Return [X, Y] of the center of cell containing provided text 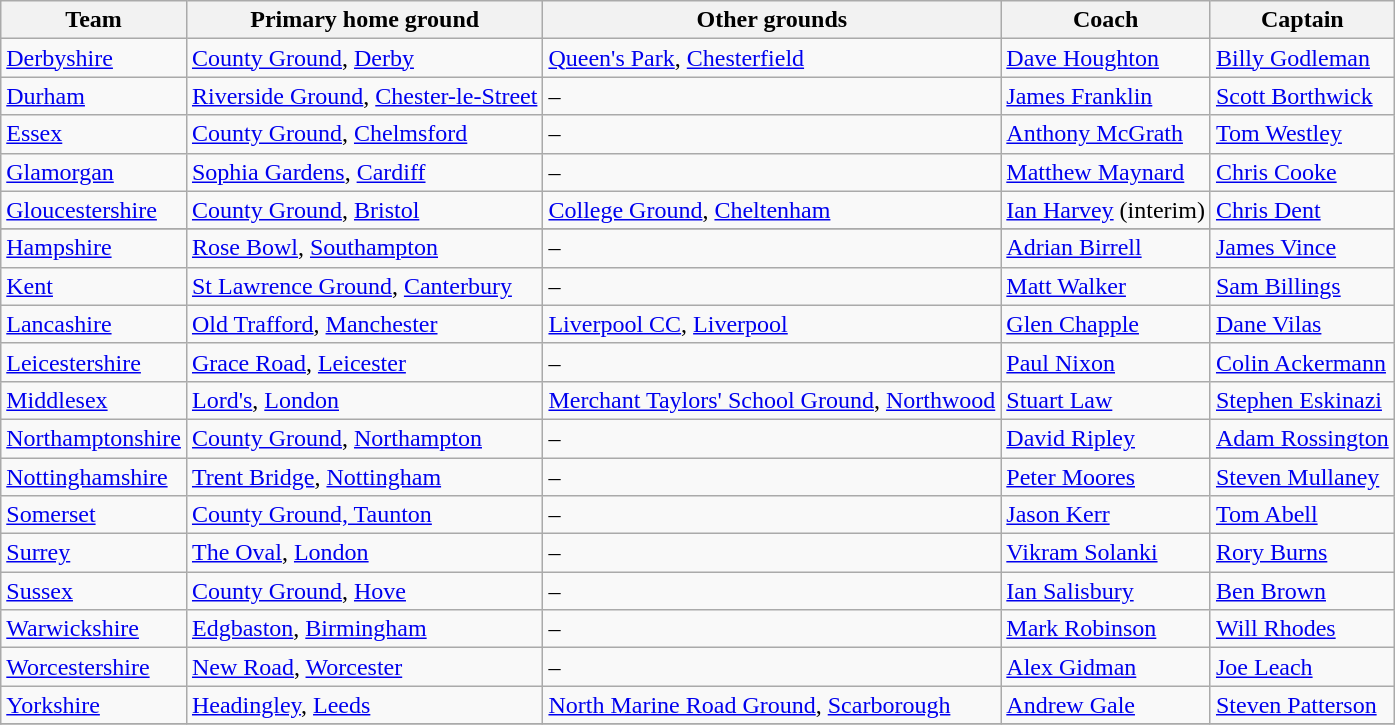
Chris Dent [1302, 210]
Steven Patterson [1302, 705]
Kent [94, 286]
Rory Burns [1302, 553]
Adam Rossington [1302, 438]
Trent Bridge, Nottingham [364, 477]
Dave Houghton [1106, 58]
Lancashire [94, 324]
Joe Leach [1302, 667]
Tom Westley [1302, 134]
Liverpool CC, Liverpool [772, 324]
Stuart Law [1106, 400]
Riverside Ground, Chester-le-Street [364, 96]
Matt Walker [1106, 286]
Ben Brown [1302, 591]
Anthony McGrath [1106, 134]
Edgbaston, Birmingham [364, 629]
Surrey [94, 553]
Team [94, 20]
Billy Godleman [1302, 58]
Ian Salisbury [1106, 591]
Yorkshire [94, 705]
Captain [1302, 20]
North Marine Road Ground, Scarborough [772, 705]
Leicestershire [94, 362]
Scott Borthwick [1302, 96]
County Ground, Bristol [364, 210]
Nottinghamshire [94, 477]
Somerset [94, 515]
Ian Harvey (interim) [1106, 210]
Paul Nixon [1106, 362]
County Ground, Chelmsford [364, 134]
Sophia Gardens, Cardiff [364, 172]
Hampshire [94, 248]
James Franklin [1106, 96]
Glen Chapple [1106, 324]
Northamptonshire [94, 438]
Sussex [94, 591]
The Oval, London [364, 553]
Durham [94, 96]
Colin Ackermann [1302, 362]
College Ground, Cheltenham [772, 210]
Rose Bowl, Southampton [364, 248]
Merchant Taylors' School Ground, Northwood [772, 400]
Other grounds [772, 20]
Worcestershire [94, 667]
Vikram Solanki [1106, 553]
Matthew Maynard [1106, 172]
Sam Billings [1302, 286]
Old Trafford, Manchester [364, 324]
Alex Gidman [1106, 667]
Adrian Birrell [1106, 248]
Andrew Gale [1106, 705]
Middlesex [94, 400]
Essex [94, 134]
County Ground, Northampton [364, 438]
David Ripley [1106, 438]
Glamorgan [94, 172]
Stephen Eskinazi [1302, 400]
Mark Robinson [1106, 629]
Will Rhodes [1302, 629]
Coach [1106, 20]
Headingley, Leeds [364, 705]
St Lawrence Ground, Canterbury [364, 286]
New Road, Worcester [364, 667]
Gloucestershire [94, 210]
Steven Mullaney [1302, 477]
Tom Abell [1302, 515]
Jason Kerr [1106, 515]
James Vince [1302, 248]
County Ground, Taunton [364, 515]
Lord's, London [364, 400]
Queen's Park, Chesterfield [772, 58]
Grace Road, Leicester [364, 362]
Dane Vilas [1302, 324]
Chris Cooke [1302, 172]
County Ground, Hove [364, 591]
County Ground, Derby [364, 58]
Derbyshire [94, 58]
Warwickshire [94, 629]
Primary home ground [364, 20]
Peter Moores [1106, 477]
